Scan for the cell matching the given text and deliver its [X, Y] coordinate at center. 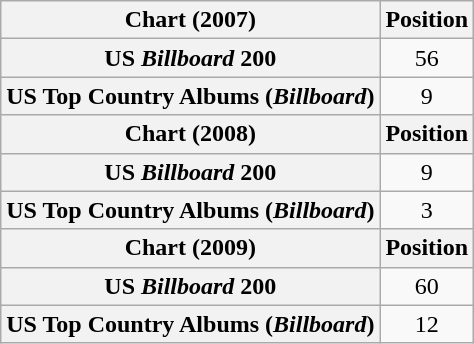
3 [427, 210]
Chart (2007) [190, 20]
Chart (2008) [190, 134]
56 [427, 58]
12 [427, 324]
Chart (2009) [190, 248]
60 [427, 286]
